Return [X, Y] of the center of cell containing provided text 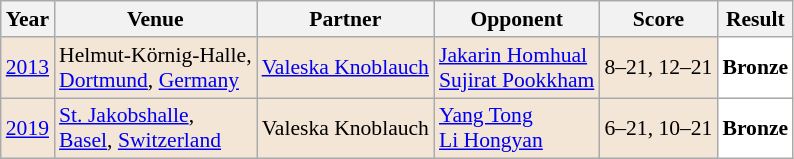
2013 [28, 68]
8–21, 12–21 [658, 68]
Helmut-Körnig-Halle,Dortmund, Germany [156, 68]
Opponent [516, 19]
Jakarin Homhual Sujirat Pookkham [516, 68]
Year [28, 19]
Score [658, 19]
Venue [156, 19]
2019 [28, 128]
Partner [346, 19]
6–21, 10–21 [658, 128]
St. Jakobshalle,Basel, Switzerland [156, 128]
Yang Tong Li Hongyan [516, 128]
Result [755, 19]
